Output the [x, y] coordinate of the center of the cell containing the given text.  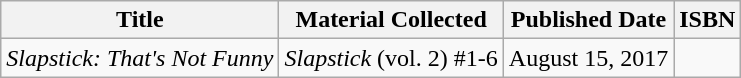
Slapstick: That's Not Funny [140, 58]
ISBN [708, 20]
Title [140, 20]
Material Collected [391, 20]
Published Date [588, 20]
Slapstick (vol. 2) #1-6 [391, 58]
August 15, 2017 [588, 58]
